Capture the cell that displays the provided text and extract its (X, Y) central coordinate. 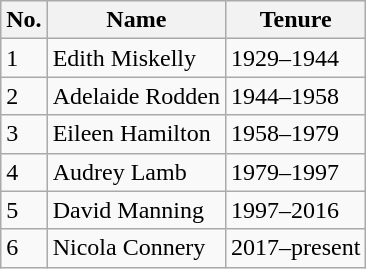
Audrey Lamb (136, 172)
1997–2016 (296, 210)
1979–1997 (296, 172)
6 (24, 248)
1944–1958 (296, 96)
Tenure (296, 20)
2 (24, 96)
Eileen Hamilton (136, 134)
5 (24, 210)
No. (24, 20)
Edith Miskelly (136, 58)
1958–1979 (296, 134)
Adelaide Rodden (136, 96)
1929–1944 (296, 58)
Name (136, 20)
Nicola Connery (136, 248)
3 (24, 134)
1 (24, 58)
David Manning (136, 210)
4 (24, 172)
2017–present (296, 248)
